Scan for the cell matching the given text and deliver its (X, Y) coordinate at center. 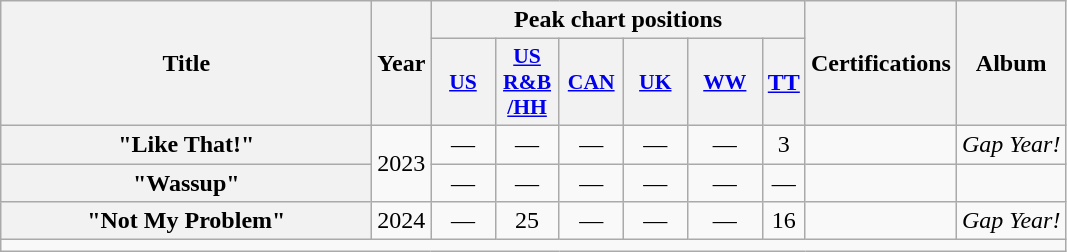
2023 (402, 163)
Year (402, 64)
16 (784, 221)
25 (527, 221)
TT (784, 82)
UK (655, 82)
2024 (402, 221)
Peak chart positions (618, 20)
Album (1011, 64)
WW (724, 82)
"Wassup" (186, 183)
"Like That!" (186, 144)
Title (186, 64)
"Not My Problem" (186, 221)
Certifications (880, 64)
3 (784, 144)
US (463, 82)
CAN (591, 82)
USR&B /HH (527, 82)
